Locate the cell with the specified text and output its [X, Y] center coordinate. 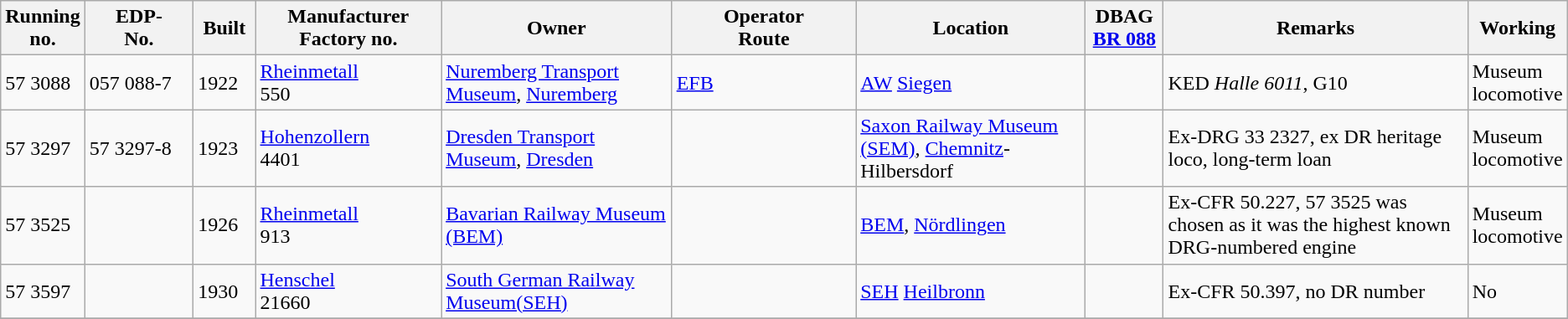
KED Halle 6011, G10 [1315, 82]
Hohenzollern4401 [348, 148]
1923 [224, 148]
Nuremberg Transport Museum, Nuremberg [556, 82]
57 3525 [43, 225]
Remarks [1315, 28]
Dresden Transport Museum, Dresden [556, 148]
57 3597 [43, 291]
1922 [224, 82]
Rheinmetall550 [348, 82]
South German Railway Museum(SEH) [556, 291]
57 3297-8 [139, 148]
ManufacturerFactory no. [348, 28]
Ex-CFR 50.397, no DR number [1315, 291]
DBAGBR 088 [1124, 28]
057 088-7 [139, 82]
SEH Heilbronn [971, 291]
BEM, Nördlingen [971, 225]
57 3297 [43, 148]
AW Siegen [971, 82]
OperatorRoute [764, 28]
EDP-No. [139, 28]
Built [224, 28]
Ex-DRG 33 2327, ex DR heritage loco, long-term loan [1315, 148]
Henschel21660 [348, 291]
Location [971, 28]
Working [1518, 28]
Saxon Railway Museum (SEM), Chemnitz-Hilbersdorf [971, 148]
Bavarian Railway Museum (BEM) [556, 225]
Ex-CFR 50.227, 57 3525 was chosen as it was the highest known DRG-numbered engine [1315, 225]
Runningno. [43, 28]
Owner [556, 28]
No [1518, 291]
57 3088 [43, 82]
1926 [224, 225]
1930 [224, 291]
EFB [764, 82]
Rheinmetall913 [348, 225]
